Detect which cell encompasses the target text, then output its [X, Y] center coordinate. 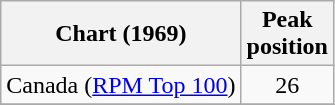
Peakposition [287, 34]
Chart (1969) [121, 34]
Canada (RPM Top 100) [121, 85]
26 [287, 85]
